Determine the [x, y] coordinate at the center of the cell enclosing the given text.  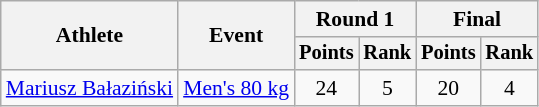
Event [236, 36]
Men's 80 kg [236, 88]
Athlete [90, 36]
24 [326, 88]
5 [387, 88]
Mariusz Bałaziński [90, 88]
Final [477, 19]
4 [509, 88]
Round 1 [355, 19]
20 [448, 88]
